Pinpoint the cell where the given text exists, returning its (x, y) midpoint coordinate. 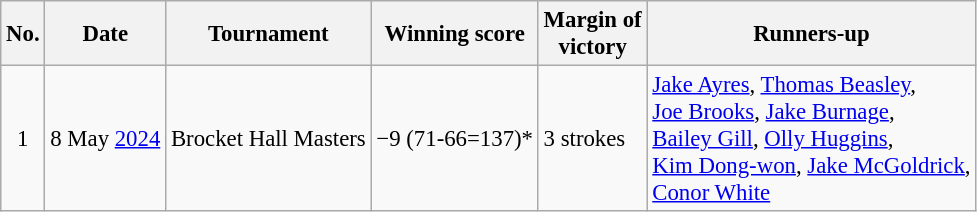
Tournament (268, 34)
No. (23, 34)
Brocket Hall Masters (268, 139)
−9 (71-66=137)* (454, 139)
Runners-up (812, 34)
Date (106, 34)
1 (23, 139)
8 May 2024 (106, 139)
Jake Ayres, Thomas Beasley, Joe Brooks, Jake Burnage, Bailey Gill, Olly Huggins, Kim Dong-won, Jake McGoldrick, Conor White (812, 139)
Margin ofvictory (592, 34)
Winning score (454, 34)
3 strokes (592, 139)
